From the cell containing the given text, extract its center point as (x, y) coordinate. 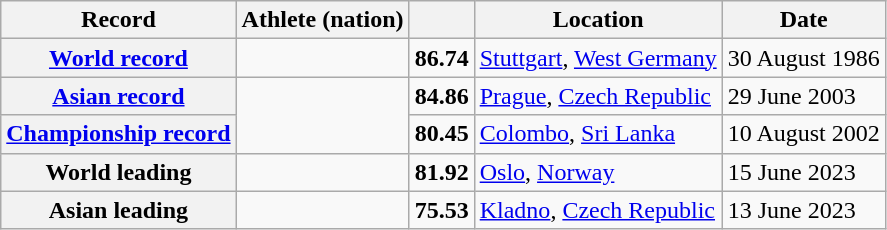
Championship record (118, 134)
75.53 (442, 210)
Athlete (nation) (322, 20)
Record (118, 20)
86.74 (442, 58)
Asian record (118, 96)
Location (598, 20)
29 June 2003 (804, 96)
30 August 1986 (804, 58)
10 August 2002 (804, 134)
Date (804, 20)
13 June 2023 (804, 210)
80.45 (442, 134)
15 June 2023 (804, 172)
Kladno, Czech Republic (598, 210)
Stuttgart, West Germany (598, 58)
81.92 (442, 172)
Oslo, Norway (598, 172)
Colombo, Sri Lanka (598, 134)
84.86 (442, 96)
World record (118, 58)
World leading (118, 172)
Prague, Czech Republic (598, 96)
Asian leading (118, 210)
